Output the (X, Y) coordinate of the center of the cell containing the given text.  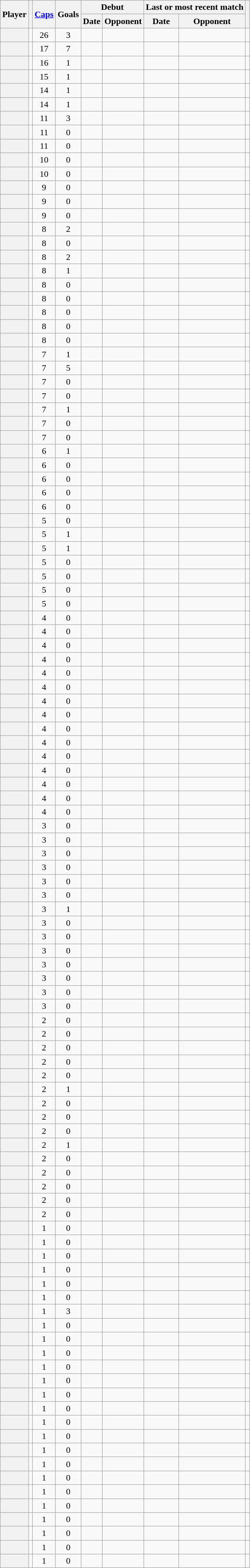
17 (44, 49)
15 (44, 77)
Caps (44, 14)
Debut (112, 7)
16 (44, 63)
Last or most recent match (194, 7)
Goals (68, 14)
Player (15, 14)
26 (44, 35)
